Pinpoint the cell where the given text exists, returning its (X, Y) midpoint coordinate. 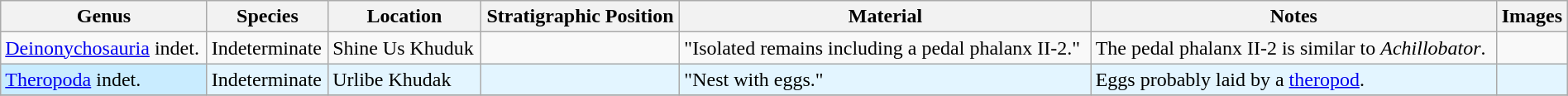
Notes (1293, 17)
Deinonychosauria indet. (104, 48)
Material (885, 17)
"Nest with eggs." (885, 79)
Shine Us Khuduk (404, 48)
Genus (104, 17)
Location (404, 17)
Theropoda indet. (104, 79)
Eggs probably laid by a theropod. (1293, 79)
The pedal phalanx II-2 is similar to Achillobator. (1293, 48)
Stratigraphic Position (581, 17)
"Isolated remains including a pedal phalanx II-2." (885, 48)
Images (1532, 17)
Urlibe Khudak (404, 79)
Species (268, 17)
